For the text-containing cell, return its midpoint in [x, y] coordinate format. 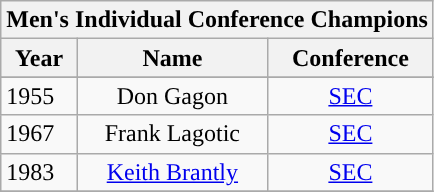
1983 [40, 172]
Don Gagon [172, 96]
Year [40, 58]
Men's Individual Conference Champions [218, 20]
Frank Lagotic [172, 134]
1955 [40, 96]
Keith Brantly [172, 172]
1967 [40, 134]
Name [172, 58]
Conference [350, 58]
